Output the [x, y] coordinate of the center of the cell containing the given text.  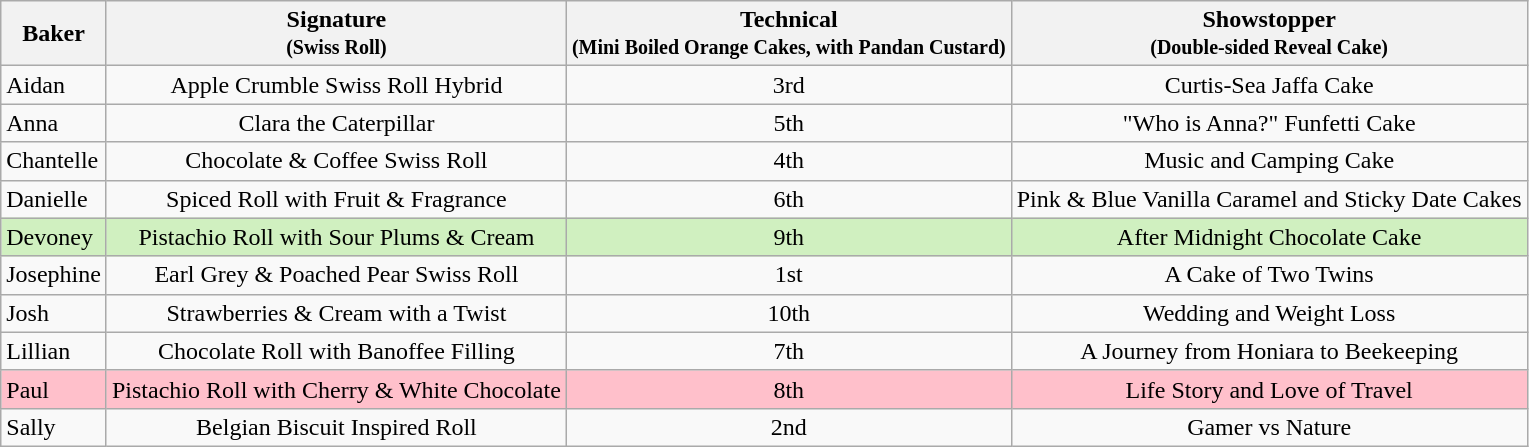
Pistachio Roll with Sour Plums & Cream [336, 237]
Danielle [54, 199]
Chantelle [54, 161]
10th [788, 313]
3rd [788, 85]
Chocolate & Coffee Swiss Roll [336, 161]
Belgian Biscuit Inspired Roll [336, 427]
Paul [54, 389]
6th [788, 199]
Showstopper(Double-sided Reveal Cake) [1269, 34]
"Who is Anna?" Funfetti Cake [1269, 123]
2nd [788, 427]
Devoney [54, 237]
Gamer vs Nature [1269, 427]
Josephine [54, 275]
Music and Camping Cake [1269, 161]
Strawberries & Cream with a Twist [336, 313]
A Cake of Two Twins [1269, 275]
Clara the Caterpillar [336, 123]
Technical(Mini Boiled Orange Cakes, with Pandan Custard) [788, 34]
Life Story and Love of Travel [1269, 389]
5th [788, 123]
8th [788, 389]
Aidan [54, 85]
9th [788, 237]
Earl Grey & Poached Pear Swiss Roll [336, 275]
Pink & Blue Vanilla Caramel and Sticky Date Cakes [1269, 199]
Wedding and Weight Loss [1269, 313]
Josh [54, 313]
Curtis-Sea Jaffa Cake [1269, 85]
Lillian [54, 351]
Signature(Swiss Roll) [336, 34]
Sally [54, 427]
Baker [54, 34]
Apple Crumble Swiss Roll Hybrid [336, 85]
Anna [54, 123]
Chocolate Roll with Banoffee Filling [336, 351]
Spiced Roll with Fruit & Fragrance [336, 199]
A Journey from Honiara to Beekeeping [1269, 351]
7th [788, 351]
Pistachio Roll with Cherry & White Chocolate [336, 389]
After Midnight Chocolate Cake [1269, 237]
1st [788, 275]
4th [788, 161]
